Identify which cell holds the provided text, then report its [x, y] central coordinate. 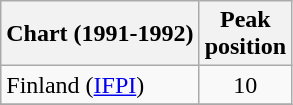
Peakposition [245, 34]
Finland (IFPI) [100, 85]
10 [245, 85]
Chart (1991-1992) [100, 34]
